Provide the [x, y] coordinate of the cell's center where the given text is located.  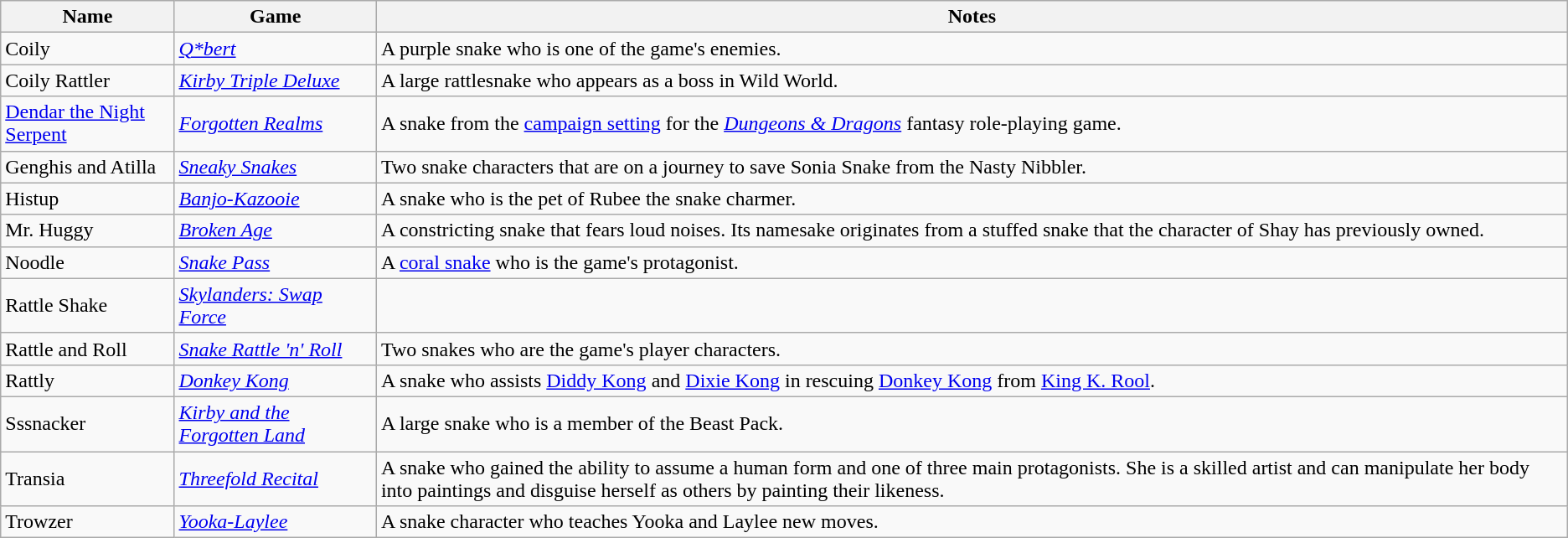
Dendar the Night Serpent [87, 124]
A snake from the campaign setting for the Dungeons & Dragons fantasy role-playing game. [972, 124]
Transia [87, 478]
Sneaky Snakes [275, 167]
Kirby and the Forgotten Land [275, 424]
Sssnacker [87, 424]
Noodle [87, 262]
Coily Rattler [87, 80]
A snake who is the pet of Rubee the snake charmer. [972, 199]
Kirby Triple Deluxe [275, 80]
Two snakes who are the game's player characters. [972, 349]
Game [275, 17]
Rattly [87, 380]
A large snake who is a member of the Beast Pack. [972, 424]
Mr. Huggy [87, 230]
Notes [972, 17]
Threefold Recital [275, 478]
Name [87, 17]
A snake who assists Diddy Kong and Dixie Kong in rescuing Donkey Kong from King K. Rool. [972, 380]
Banjo-Kazooie [275, 199]
Histup [87, 199]
A purple snake who is one of the game's enemies. [972, 49]
Yooka-Laylee [275, 522]
Snake Pass [275, 262]
Snake Rattle 'n' Roll [275, 349]
Rattle and Roll [87, 349]
A snake character who teaches Yooka and Laylee new moves. [972, 522]
Genghis and Atilla [87, 167]
Skylanders: Swap Force [275, 305]
Rattle Shake [87, 305]
Broken Age [275, 230]
A constricting snake that fears loud noises. Its namesake originates from a stuffed snake that the character of Shay has previously owned. [972, 230]
Trowzer [87, 522]
Coily [87, 49]
Two snake characters that are on a journey to save Sonia Snake from the Nasty Nibbler. [972, 167]
A large rattlesnake who appears as a boss in Wild World. [972, 80]
Donkey Kong [275, 380]
A coral snake who is the game's protagonist. [972, 262]
Forgotten Realms [275, 124]
Q*bert [275, 49]
